Locate the cell with the specified text and output its (X, Y) center coordinate. 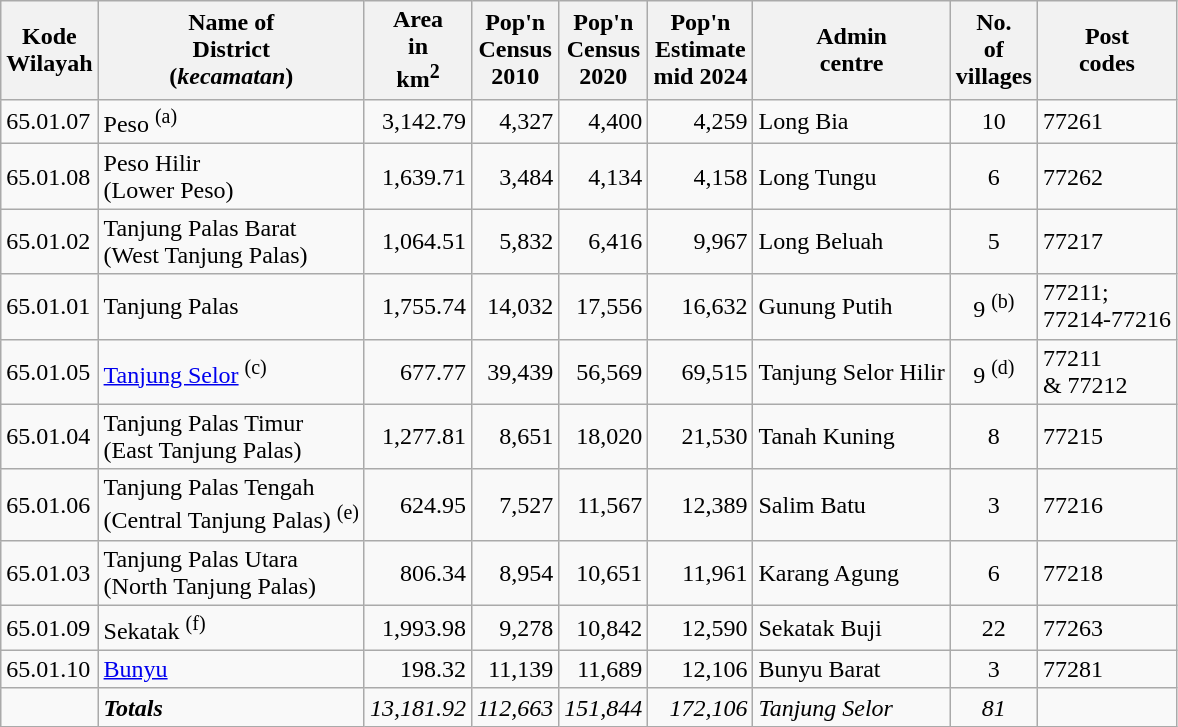
151,844 (604, 707)
13,181.92 (418, 707)
11,689 (604, 669)
10,651 (604, 574)
56,569 (604, 372)
677.77 (418, 372)
Peso Hilir (Lower Peso) (231, 176)
Area in km2 (418, 50)
77218 (1106, 574)
Long Tungu (852, 176)
Long Beluah (852, 242)
65.01.03 (50, 574)
Tanjung Palas Utara (North Tanjung Palas) (231, 574)
Sekatak (f) (231, 628)
Pop'nCensus2020 (604, 50)
Karang Agung (852, 574)
Kode Wilayah (50, 50)
Sekatak Buji (852, 628)
624.95 (418, 505)
9 (b) (994, 306)
6,416 (604, 242)
1,993.98 (418, 628)
11,139 (516, 669)
12,106 (700, 669)
77261 (1106, 122)
65.01.05 (50, 372)
65.01.02 (50, 242)
5,832 (516, 242)
Pop'nEstimatemid 2024 (700, 50)
3,142.79 (418, 122)
18,020 (604, 436)
81 (994, 707)
806.34 (418, 574)
10 (994, 122)
16,632 (700, 306)
77215 (1106, 436)
65.01.06 (50, 505)
Long Bia (852, 122)
Admin centre (852, 50)
Name ofDistrict (kecamatan) (231, 50)
4,259 (700, 122)
Pop'nCensus2010 (516, 50)
9,967 (700, 242)
172,106 (700, 707)
Tanjung Selor (c) (231, 372)
12,590 (700, 628)
39,439 (516, 372)
Tanjung Palas (231, 306)
11,961 (700, 574)
5 (994, 242)
Totals (231, 707)
77216 (1106, 505)
Tanjung Selor (852, 707)
No.of villages (994, 50)
77217 (1106, 242)
Postcodes (1106, 50)
Tanjung Palas Barat (West Tanjung Palas) (231, 242)
65.01.09 (50, 628)
8,651 (516, 436)
Peso (a) (231, 122)
10,842 (604, 628)
65.01.08 (50, 176)
1,755.74 (418, 306)
9 (d) (994, 372)
77211& 77212 (1106, 372)
9,278 (516, 628)
4,327 (516, 122)
22 (994, 628)
65.01.10 (50, 669)
65.01.07 (50, 122)
7,527 (516, 505)
Bunyu (231, 669)
Tanah Kuning (852, 436)
Tanjung Palas Tengah (Central Tanjung Palas) (e) (231, 505)
14,032 (516, 306)
77263 (1106, 628)
Tanjung Selor Hilir (852, 372)
4,158 (700, 176)
65.01.04 (50, 436)
77281 (1106, 669)
Bunyu Barat (852, 669)
3,484 (516, 176)
4,134 (604, 176)
8,954 (516, 574)
112,663 (516, 707)
Tanjung Palas Timur (East Tanjung Palas) (231, 436)
198.32 (418, 669)
1,277.81 (418, 436)
4,400 (604, 122)
65.01.01 (50, 306)
11,567 (604, 505)
77262 (1106, 176)
77211;77214-77216 (1106, 306)
12,389 (700, 505)
1,639.71 (418, 176)
17,556 (604, 306)
1,064.51 (418, 242)
69,515 (700, 372)
21,530 (700, 436)
8 (994, 436)
Salim Batu (852, 505)
Gunung Putih (852, 306)
